Find where the given text appears and provide that cell's center as (X, Y) coordinate. 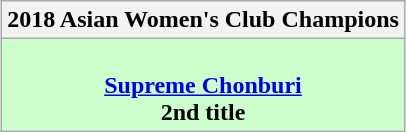
Supreme Chonburi2nd title (204, 85)
2018 Asian Women's Club Champions (204, 20)
